For the text-containing cell, return its midpoint in (x, y) coordinate format. 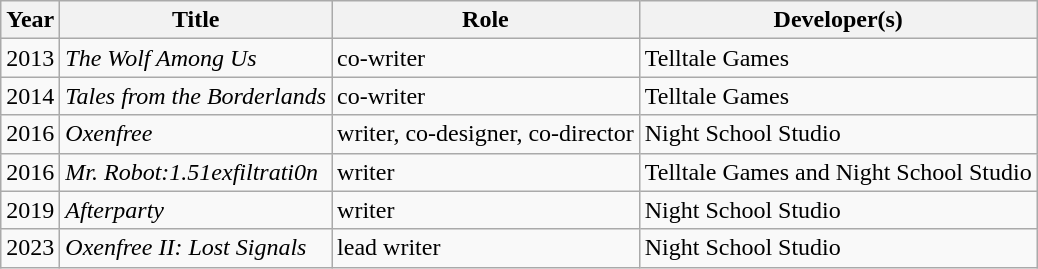
writer, co-designer, co-director (486, 134)
Oxenfree II: Lost Signals (196, 248)
2019 (30, 210)
Title (196, 20)
Mr. Robot:1.51exfiltrati0n (196, 172)
The Wolf Among Us (196, 58)
lead writer (486, 248)
Telltale Games and Night School Studio (838, 172)
Developer(s) (838, 20)
Oxenfree (196, 134)
2023 (30, 248)
2013 (30, 58)
Tales from the Borderlands (196, 96)
Role (486, 20)
Year (30, 20)
2014 (30, 96)
Afterparty (196, 210)
